Capture the cell that displays the provided text and extract its (x, y) central coordinate. 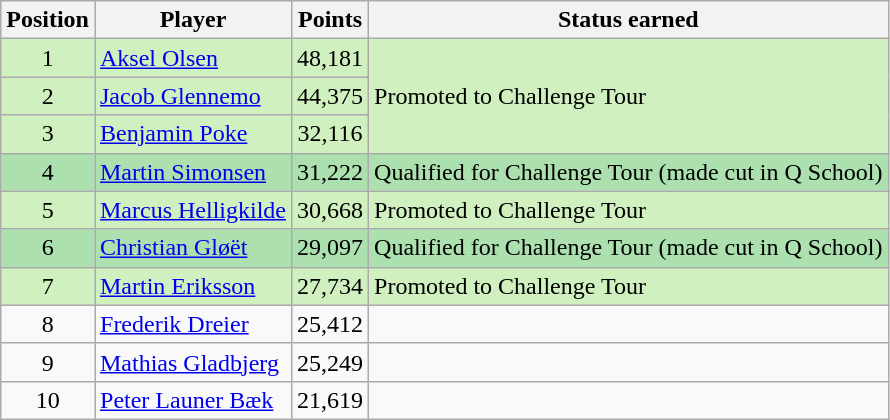
Christian Gløët (192, 248)
Peter Launer Bæk (192, 400)
32,116 (330, 134)
44,375 (330, 96)
Marcus Helligkilde (192, 210)
Frederik Dreier (192, 324)
6 (48, 248)
29,097 (330, 248)
Position (48, 20)
7 (48, 286)
21,619 (330, 400)
Martin Eriksson (192, 286)
Jacob Glennemo (192, 96)
2 (48, 96)
31,222 (330, 172)
3 (48, 134)
9 (48, 362)
25,412 (330, 324)
10 (48, 400)
25,249 (330, 362)
Player (192, 20)
48,181 (330, 58)
5 (48, 210)
Status earned (628, 20)
30,668 (330, 210)
Martin Simonsen (192, 172)
Points (330, 20)
Benjamin Poke (192, 134)
27,734 (330, 286)
8 (48, 324)
1 (48, 58)
Aksel Olsen (192, 58)
Mathias Gladbjerg (192, 362)
4 (48, 172)
